Scan for the cell matching the given text and deliver its [X, Y] coordinate at center. 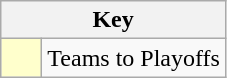
Teams to Playoffs [134, 58]
Key [114, 20]
